For the text-containing cell, return its midpoint in [x, y] coordinate format. 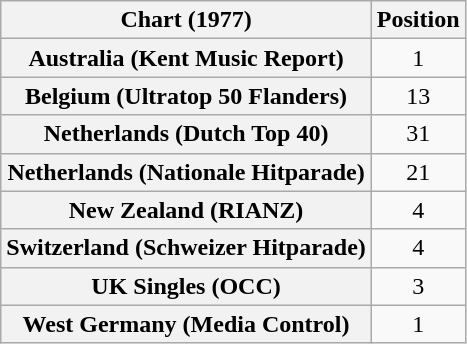
New Zealand (RIANZ) [186, 210]
Australia (Kent Music Report) [186, 58]
21 [418, 172]
Netherlands (Dutch Top 40) [186, 134]
Switzerland (Schweizer Hitparade) [186, 248]
Belgium (Ultratop 50 Flanders) [186, 96]
Position [418, 20]
Chart (1977) [186, 20]
3 [418, 286]
West Germany (Media Control) [186, 324]
31 [418, 134]
13 [418, 96]
UK Singles (OCC) [186, 286]
Netherlands (Nationale Hitparade) [186, 172]
